From the cell containing the given text, extract its center point as (X, Y) coordinate. 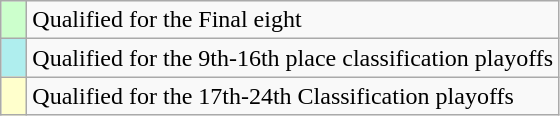
Qualified for the 9th-16th place classification playoffs (293, 58)
Qualified for the Final eight (293, 20)
Qualified for the 17th-24th Classification playoffs (293, 96)
